Identify which cell holds the provided text, then report its [X, Y] central coordinate. 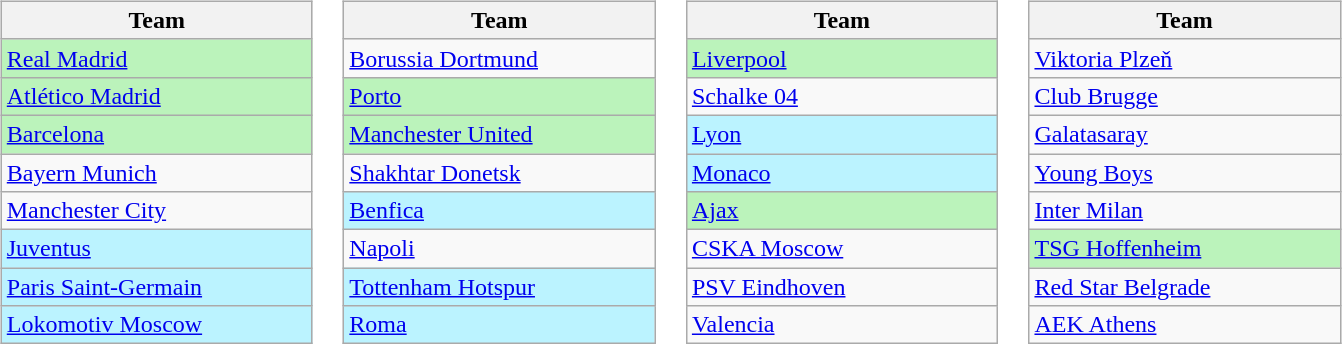
Red Star Belgrade [1184, 287]
Shakhtar Donetsk [500, 173]
Paris Saint-Germain [156, 287]
Club Brugge [1184, 96]
Real Madrid [156, 58]
Galatasaray [1184, 134]
Manchester City [156, 211]
Monaco [842, 173]
Bayern Munich [156, 173]
Napoli [500, 249]
Manchester United [500, 134]
TSG Hoffenheim [1184, 249]
Ajax [842, 211]
Liverpool [842, 58]
Borussia Dortmund [500, 58]
Benfica [500, 211]
Tottenham Hotspur [500, 287]
Atlético Madrid [156, 96]
Lokomotiv Moscow [156, 325]
Porto [500, 96]
Viktoria Plzeň [1184, 58]
PSV Eindhoven [842, 287]
Schalke 04 [842, 96]
Juventus [156, 249]
Lyon [842, 134]
AEK Athens [1184, 325]
Young Boys [1184, 173]
Roma [500, 325]
Inter Milan [1184, 211]
Barcelona [156, 134]
CSKA Moscow [842, 249]
Valencia [842, 325]
